From the cell containing the given text, extract its center point as (x, y) coordinate. 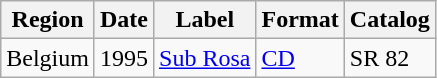
Sub Rosa (205, 58)
Date (124, 20)
CD (300, 58)
Format (300, 20)
Belgium (48, 58)
Region (48, 20)
SR 82 (390, 58)
Catalog (390, 20)
Label (205, 20)
1995 (124, 58)
